Return the [x, y] coordinate for the center point of the cell that contains the specified text.  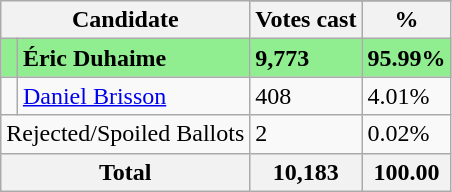
4.01% [406, 96]
2 [306, 134]
Éric Duhaime [133, 58]
Rejected/Spoiled Ballots [126, 134]
Total [126, 172]
Votes cast [306, 20]
100.00 [406, 172]
% [406, 20]
0.02% [406, 134]
9,773 [306, 58]
Candidate [126, 20]
408 [306, 96]
Daniel Brisson [133, 96]
10,183 [306, 172]
95.99% [406, 58]
